From the cell containing the given text, extract its center point as [x, y] coordinate. 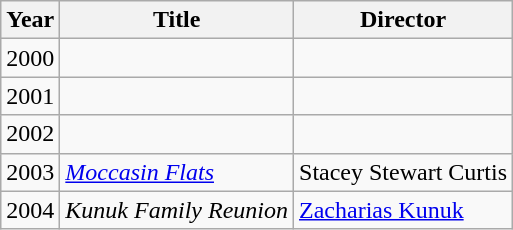
2000 [30, 58]
2003 [30, 172]
Stacey Stewart Curtis [404, 172]
2002 [30, 134]
Zacharias Kunuk [404, 210]
2004 [30, 210]
Title [177, 20]
Year [30, 20]
Director [404, 20]
2001 [30, 96]
Kunuk Family Reunion [177, 210]
Moccasin Flats [177, 172]
